Search for the cell housing the specified text and yield its [X, Y] center coordinate. 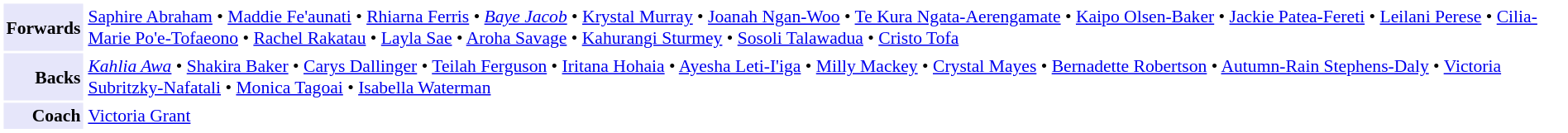
Forwards [43, 26]
Coach [43, 116]
Backs [43, 76]
Victoria Grant [825, 116]
